Determine the (X, Y) coordinate at the center of the cell enclosing the given text.  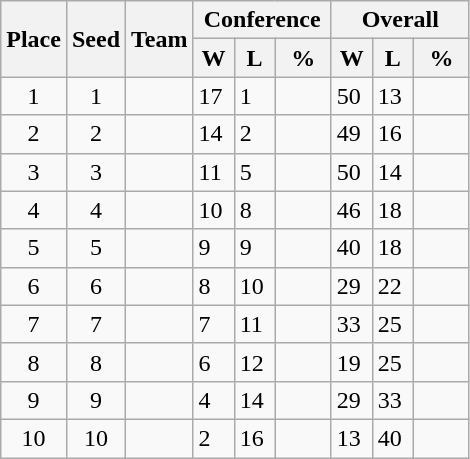
Place (34, 39)
Team (160, 39)
12 (254, 362)
19 (352, 362)
Conference (262, 20)
46 (352, 210)
17 (214, 96)
22 (392, 286)
Seed (96, 39)
Overall (400, 20)
49 (352, 134)
